Capture the cell that displays the provided text and extract its (X, Y) central coordinate. 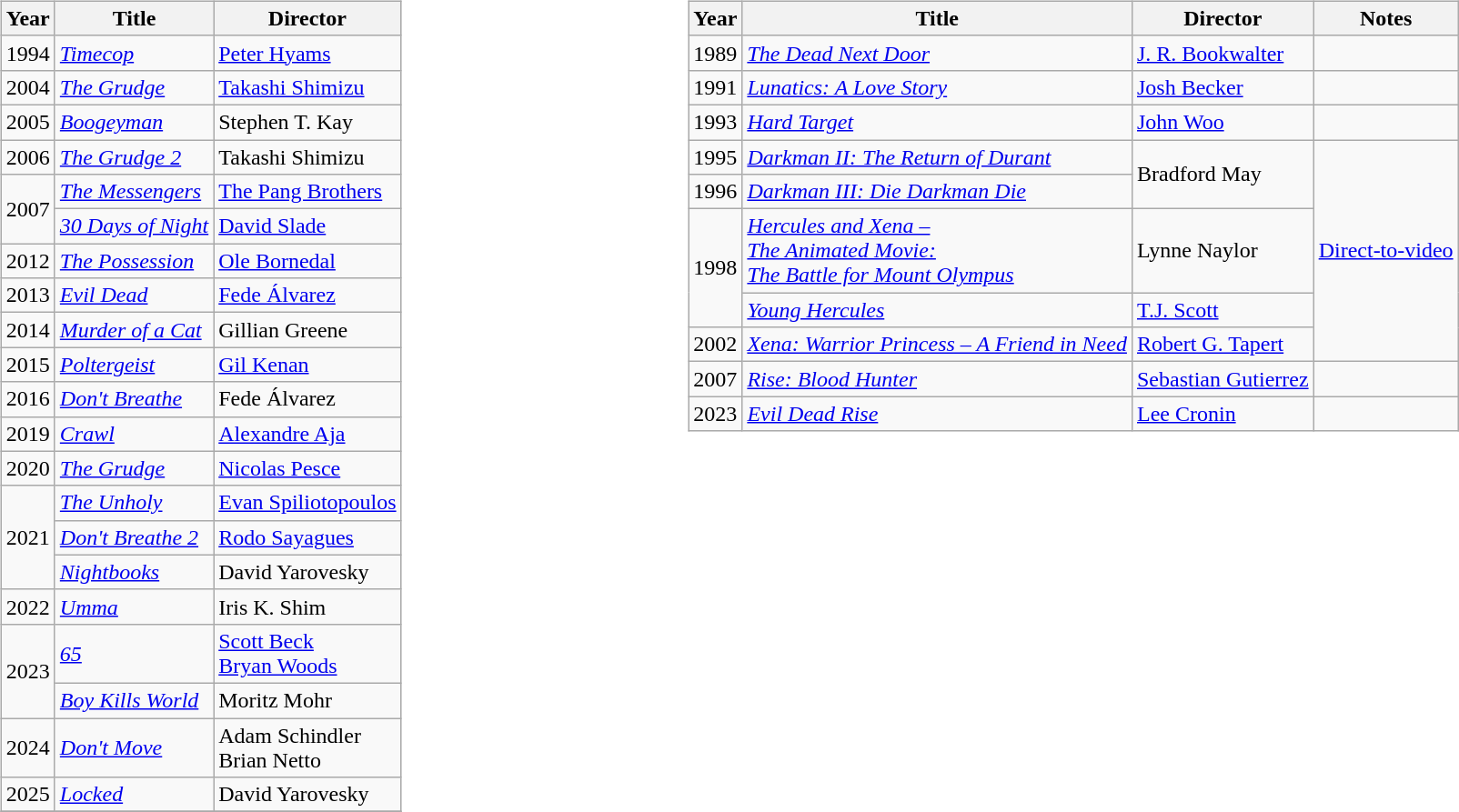
1994 (27, 53)
1995 (715, 157)
Notes (1386, 18)
David Slade (307, 226)
Don't Breathe 2 (134, 537)
Peter Hyams (307, 53)
Iris K. Shim (307, 606)
Sebastian Gutierrez (1223, 379)
The Possession (134, 261)
Lynne Naylor (1223, 251)
The Dead Next Door (937, 53)
Poltergeist (134, 365)
Evan Spiliotopoulos (307, 503)
1989 (715, 53)
The Messengers (134, 192)
Nightbooks (134, 572)
2025 (27, 795)
The Grudge 2 (134, 157)
Timecop (134, 53)
Murder of a Cat (134, 330)
Hard Target (937, 122)
Darkman II: The Return of Durant (937, 157)
Stephen T. Kay (307, 122)
2016 (27, 399)
Gil Kenan (307, 365)
2015 (27, 365)
T.J. Scott (1223, 310)
2006 (27, 157)
Scott BeckBryan Woods (307, 653)
Boogeyman (134, 122)
2014 (27, 330)
Adam SchindlerBrian Netto (307, 747)
1996 (715, 192)
2019 (27, 434)
Moritz Mohr (307, 700)
1998 (715, 268)
Lunatics: A Love Story (937, 87)
Hercules and Xena –The Animated Movie:The Battle for Mount Olympus (937, 251)
Alexandre Aja (307, 434)
Umma (134, 606)
The Unholy (134, 503)
Direct-to-video (1386, 251)
The Pang Brothers (307, 192)
Nicolas Pesce (307, 468)
Darkman III: Die Darkman Die (937, 192)
2012 (27, 261)
Locked (134, 795)
2021 (27, 537)
Evil Dead Rise (937, 414)
65 (134, 653)
Young Hercules (937, 310)
Bradford May (1223, 175)
Lee Cronin (1223, 414)
2004 (27, 87)
2024 (27, 747)
2005 (27, 122)
Don't Move (134, 747)
2020 (27, 468)
Josh Becker (1223, 87)
2022 (27, 606)
2013 (27, 296)
Don't Breathe (134, 399)
Robert G. Tapert (1223, 345)
1991 (715, 87)
Gillian Greene (307, 330)
Rise: Blood Hunter (937, 379)
Rodo Sayagues (307, 537)
Ole Bornedal (307, 261)
2002 (715, 345)
John Woo (1223, 122)
J. R. Bookwalter (1223, 53)
Boy Kills World (134, 700)
30 Days of Night (134, 226)
Xena: Warrior Princess – A Friend in Need (937, 345)
Evil Dead (134, 296)
Crawl (134, 434)
1993 (715, 122)
